Output the (X, Y) coordinate of the center of the cell containing the given text.  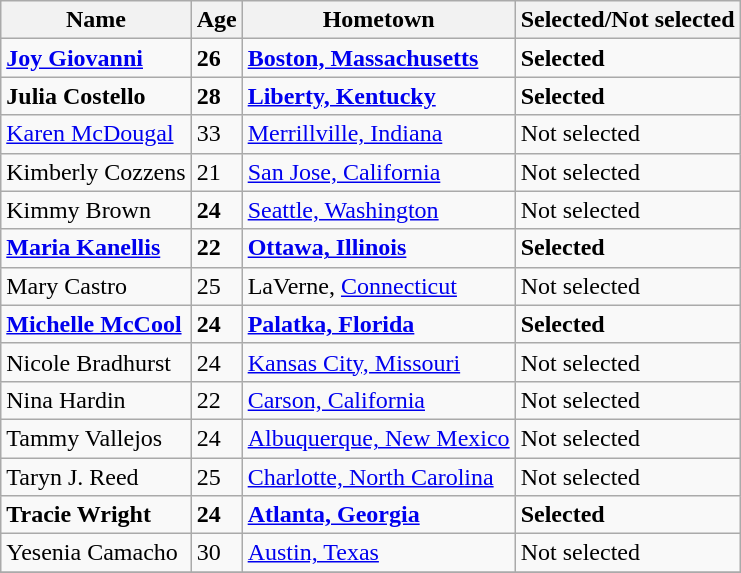
Seattle, Washington (378, 210)
LaVerne, Connecticut (378, 286)
Selected/Not selected (628, 20)
Hometown (378, 20)
30 (216, 553)
Joy Giovanni (96, 58)
Name (96, 20)
Tammy Vallejos (96, 438)
Yesenia Camacho (96, 553)
Kimberly Cozzens (96, 172)
Austin, Texas (378, 553)
Liberty, Kentucky (378, 96)
Ottawa, Illinois (378, 248)
Tracie Wright (96, 515)
San Jose, California (378, 172)
Julia Costello (96, 96)
Atlanta, Georgia (378, 515)
Merrillville, Indiana (378, 134)
Age (216, 20)
Kimmy Brown (96, 210)
Albuquerque, New Mexico (378, 438)
33 (216, 134)
Michelle McCool (96, 324)
Palatka, Florida (378, 324)
Maria Kanellis (96, 248)
21 (216, 172)
Taryn J. Reed (96, 477)
Nicole Bradhurst (96, 362)
Charlotte, North Carolina (378, 477)
Nina Hardin (96, 400)
Carson, California (378, 400)
Kansas City, Missouri (378, 362)
Karen McDougal (96, 134)
28 (216, 96)
26 (216, 58)
Mary Castro (96, 286)
Boston, Massachusetts (378, 58)
